Return the [x, y] coordinate for the center point of the cell that contains the specified text.  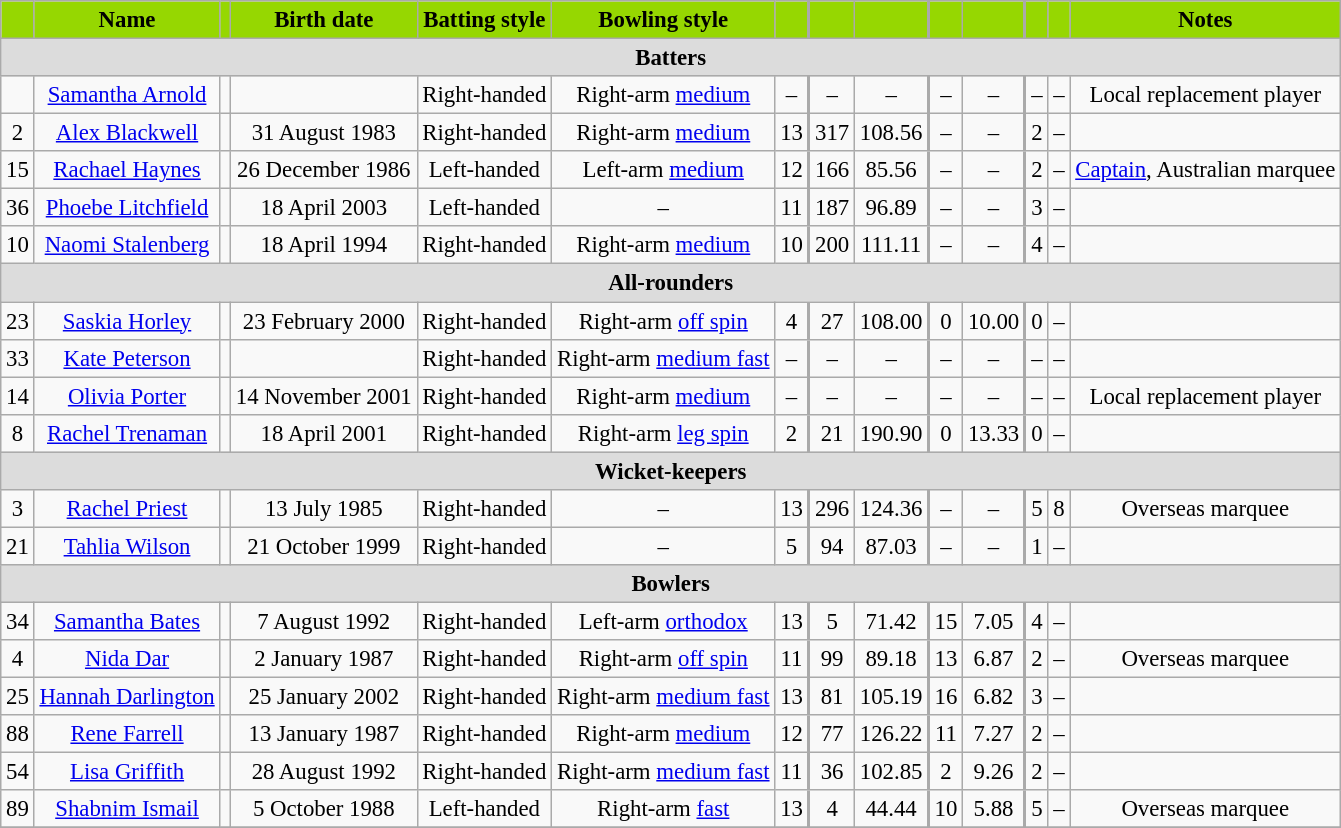
9.26 [994, 772]
Rachel Priest [127, 509]
44.44 [891, 809]
Nida Dar [127, 659]
105.19 [891, 697]
5.88 [994, 809]
126.22 [891, 734]
23 February 2000 [324, 321]
5 October 1988 [324, 809]
10.00 [994, 321]
Shabnim Ismail [127, 809]
111.11 [891, 245]
Batters [671, 58]
Samantha Arnold [127, 95]
14 November 2001 [324, 396]
Left-arm orthodox [664, 621]
Birth date [324, 20]
166 [832, 170]
16 [945, 697]
71.42 [891, 621]
Right-arm leg spin [664, 433]
96.89 [891, 208]
28 August 1992 [324, 772]
Hannah Darlington [127, 697]
Olivia Porter [127, 396]
2 January 1987 [324, 659]
89.18 [891, 659]
85.56 [891, 170]
18 April 2001 [324, 433]
Rene Farrell [127, 734]
34 [18, 621]
21 October 1999 [324, 546]
200 [832, 245]
Naomi Stalenberg [127, 245]
94 [832, 546]
124.36 [891, 509]
14 [18, 396]
25 January 2002 [324, 697]
27 [832, 321]
Saskia Horley [127, 321]
Notes [1206, 20]
108.56 [891, 133]
Bowlers [671, 584]
All-rounders [671, 283]
25 [18, 697]
102.85 [891, 772]
Left-arm medium [664, 170]
296 [832, 509]
54 [18, 772]
Phoebe Litchfield [127, 208]
Name [127, 20]
13 July 1985 [324, 509]
317 [832, 133]
77 [832, 734]
33 [18, 358]
6.82 [994, 697]
Right-arm fast [664, 809]
Tahlia Wilson [127, 546]
7.27 [994, 734]
Rachael Haynes [127, 170]
Lisa Griffith [127, 772]
31 August 1983 [324, 133]
187 [832, 208]
13.33 [994, 433]
13 January 1987 [324, 734]
1 [1036, 546]
Samantha Bates [127, 621]
99 [832, 659]
108.00 [891, 321]
26 December 1986 [324, 170]
Alex Blackwell [127, 133]
Wicket-keepers [671, 471]
Batting style [484, 20]
Rachel Trenaman [127, 433]
Captain, Australian marquee [1206, 170]
18 April 1994 [324, 245]
6.87 [994, 659]
18 April 2003 [324, 208]
190.90 [891, 433]
89 [18, 809]
7 August 1992 [324, 621]
88 [18, 734]
7.05 [994, 621]
Bowling style [664, 20]
81 [832, 697]
Kate Peterson [127, 358]
87.03 [891, 546]
23 [18, 321]
